Determine the (X, Y) coordinate at the center of the cell enclosing the given text.  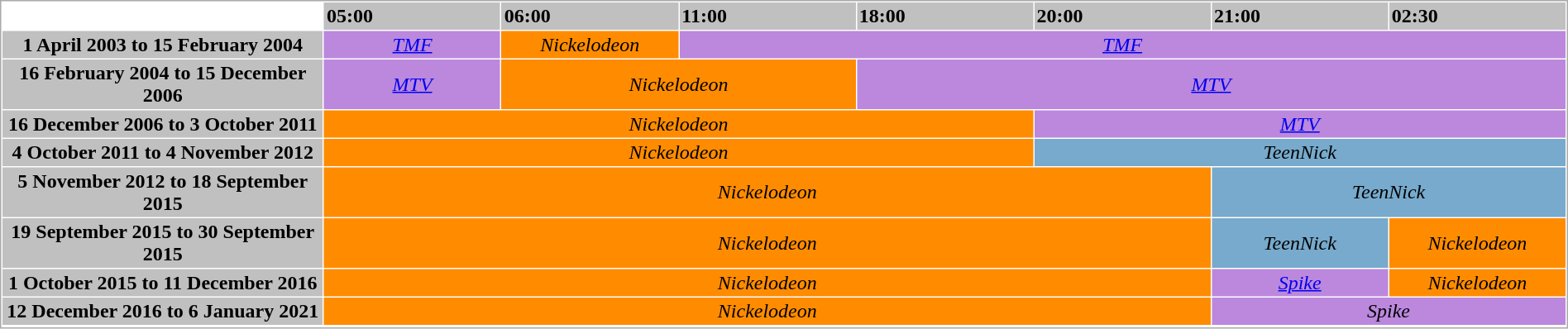
16 February 2004 to 15 December 2006 (163, 84)
1 April 2003 to 15 February 2004 (163, 45)
06:00 (590, 17)
12 December 2016 to 6 January 2021 (163, 311)
20:00 (1121, 17)
16 December 2006 to 3 October 2011 (163, 124)
02:30 (1477, 17)
11:00 (767, 17)
5 November 2012 to 18 September 2015 (163, 192)
4 October 2011 to 4 November 2012 (163, 152)
19 September 2015 to 30 September 2015 (163, 243)
1 October 2015 to 11 December 2016 (163, 283)
18:00 (944, 17)
21:00 (1300, 17)
05:00 (412, 17)
